Capture the cell that displays the provided text and extract its [X, Y] central coordinate. 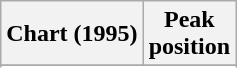
Chart (1995) [72, 34]
Peakposition [189, 34]
